Determine the [X, Y] coordinate at the center of the cell enclosing the given text.  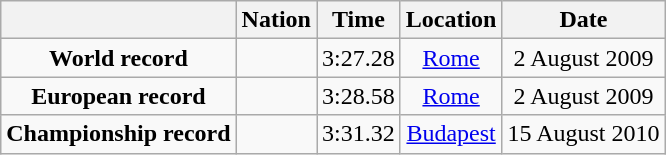
Nation [276, 20]
Time [358, 20]
Budapest [451, 134]
15 August 2010 [584, 134]
Location [451, 20]
3:31.32 [358, 134]
World record [118, 58]
European record [118, 96]
Date [584, 20]
3:28.58 [358, 96]
Championship record [118, 134]
3:27.28 [358, 58]
